Determine the (X, Y) coordinate at the center of the cell enclosing the given text.  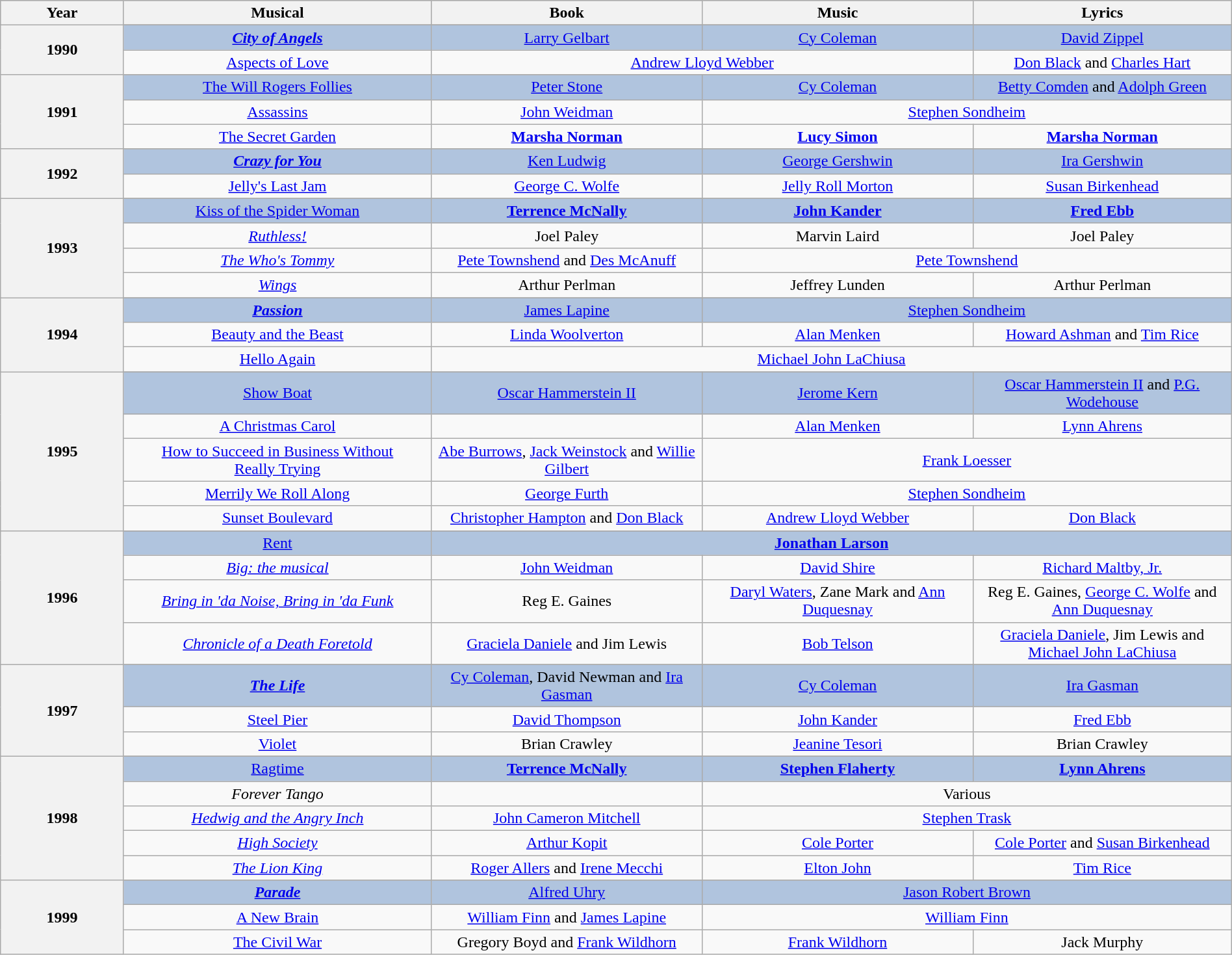
Stephen Flaherty (838, 768)
Graciela Daniele, Jim Lewis and Michael John LaChiusa (1102, 644)
Hedwig and the Angry Inch (277, 818)
The Secret Garden (277, 137)
Year (62, 13)
Hello Again (277, 360)
Jack Murphy (1102, 942)
A New Brain (277, 917)
Ira Gershwin (1102, 161)
Linda Woolverton (567, 335)
Lucy Simon (838, 137)
Alfred Uhry (567, 893)
George Furth (567, 493)
The Life (277, 685)
High Society (277, 843)
The Lion King (277, 868)
Kiss of the Spider Woman (277, 211)
David Shire (838, 568)
Pete Townshend (967, 260)
Big: the musical (277, 568)
Jeanine Tesori (838, 744)
Bob Telson (838, 644)
Jerome Kern (838, 393)
Lyrics (1102, 13)
Betty Comden and Adolph Green (1102, 87)
Daryl Waters, Zane Mark and Ann Duquesnay (838, 601)
Cy Coleman, David Newman and Ira Gasman (567, 685)
George C. Wolfe (567, 186)
Don Black and Charles Hart (1102, 62)
Parade (277, 893)
1995 (62, 451)
The Civil War (277, 942)
Frank Wildhorn (838, 942)
Arthur Kopit (567, 843)
Michael John LaChiusa (832, 360)
Susan Birkenhead (1102, 186)
1991 (62, 112)
Marvin Laird (838, 235)
Jelly's Last Jam (277, 186)
David Thompson (567, 719)
1999 (62, 917)
Ragtime (277, 768)
The Who's Tommy (277, 260)
Jelly Roll Morton (838, 186)
David Zippel (1102, 38)
Graciela Daniele and Jim Lewis (567, 644)
Jeffrey Lunden (838, 285)
Howard Ashman and Tim Rice (1102, 335)
George Gershwin (838, 161)
Oscar Hammerstein II and P.G. Wodehouse (1102, 393)
Passion (277, 310)
Rent (277, 543)
Forever Tango (277, 794)
1992 (62, 174)
1990 (62, 50)
Book (567, 13)
Jonathan Larson (832, 543)
The Will Rogers Follies (277, 87)
Abe Burrows, Jack Weinstock and Willie Gilbert (567, 460)
Various (967, 794)
William Finn (967, 917)
Merrily We Roll Along (277, 493)
Peter Stone (567, 87)
Music (838, 13)
Steel Pier (277, 719)
1996 (62, 597)
Reg E. Gaines (567, 601)
1998 (62, 818)
William Finn and James Lapine (567, 917)
Bring in 'da Noise, Bring in 'da Funk (277, 601)
Elton John (838, 868)
Cole Porter (838, 843)
Tim Rice (1102, 868)
Assassins (277, 112)
Violet (277, 744)
Show Boat (277, 393)
How to Succeed in Business Without Really Trying (277, 460)
Sunset Boulevard (277, 518)
Cole Porter and Susan Birkenhead (1102, 843)
City of Angels (277, 38)
Gregory Boyd and Frank Wildhorn (567, 942)
Aspects of Love (277, 62)
Stephen Trask (967, 818)
1993 (62, 248)
Christopher Hampton and Don Black (567, 518)
Don Black (1102, 518)
Beauty and the Beast (277, 335)
Oscar Hammerstein II (567, 393)
Richard Maltby, Jr. (1102, 568)
Frank Loesser (967, 460)
Roger Allers and Irene Mecchi (567, 868)
James Lapine (567, 310)
Reg E. Gaines, George C. Wolfe and Ann Duquesnay (1102, 601)
Pete Townshend and Des McAnuff (567, 260)
Ira Gasman (1102, 685)
A Christmas Carol (277, 426)
Musical (277, 13)
John Cameron Mitchell (567, 818)
1994 (62, 335)
Wings (277, 285)
Ruthless! (277, 235)
Ken Ludwig (567, 161)
Jason Robert Brown (967, 893)
1997 (62, 710)
Chronicle of a Death Foretold (277, 644)
Crazy for You (277, 161)
Larry Gelbart (567, 38)
